Find where the given text appears and provide that cell's center as (x, y) coordinate. 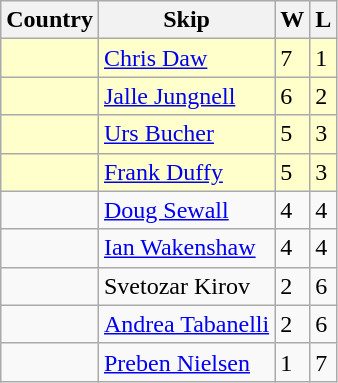
Svetozar Kirov (186, 286)
Frank Duffy (186, 172)
L (324, 20)
W (292, 20)
Country (50, 20)
Doug Sewall (186, 210)
Urs Bucher (186, 134)
Skip (186, 20)
Andrea Tabanelli (186, 324)
Preben Nielsen (186, 362)
Chris Daw (186, 58)
Jalle Jungnell (186, 96)
Ian Wakenshaw (186, 248)
